Determine the [X, Y] coordinate at the center of the cell enclosing the given text.  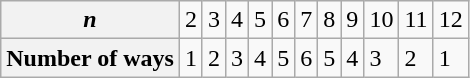
9 [352, 20]
n [90, 20]
8 [330, 20]
12 [450, 20]
10 [382, 20]
7 [306, 20]
Number of ways [90, 58]
11 [416, 20]
